Scan for the cell matching the given text and deliver its [x, y] coordinate at center. 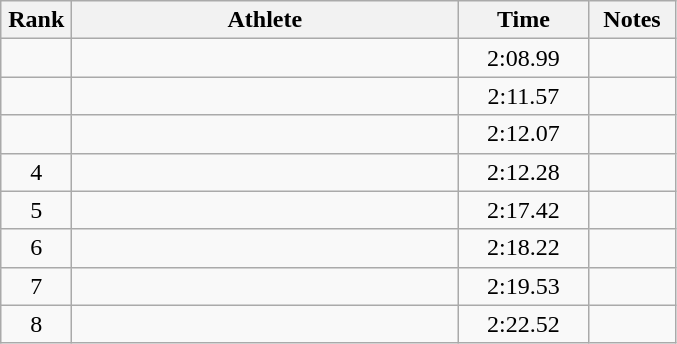
5 [36, 210]
2:12.28 [524, 172]
Notes [632, 20]
2:17.42 [524, 210]
8 [36, 324]
4 [36, 172]
Time [524, 20]
Athlete [265, 20]
2:11.57 [524, 96]
2:22.52 [524, 324]
2:08.99 [524, 58]
Rank [36, 20]
2:12.07 [524, 134]
7 [36, 286]
6 [36, 248]
2:18.22 [524, 248]
2:19.53 [524, 286]
